Scan for the cell matching the given text and deliver its (x, y) coordinate at center. 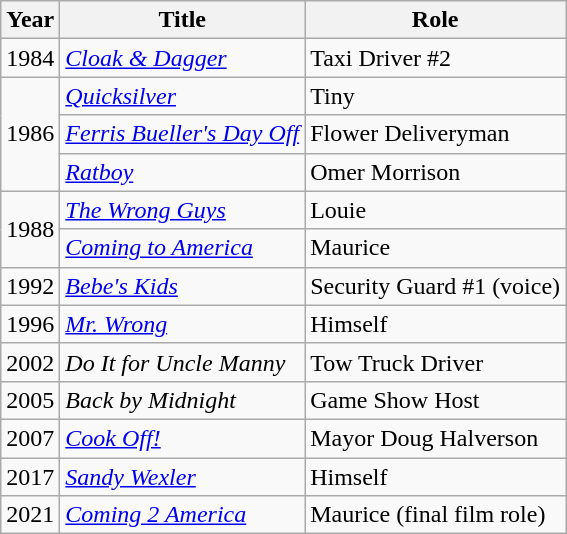
2017 (30, 477)
Security Guard #1 (voice) (436, 286)
Role (436, 20)
Coming to America (182, 248)
Cloak & Dagger (182, 58)
1996 (30, 324)
Louie (436, 210)
Omer Morrison (436, 172)
Ferris Bueller's Day Off (182, 134)
Bebe's Kids (182, 286)
Taxi Driver #2 (436, 58)
Year (30, 20)
2021 (30, 515)
Coming 2 America (182, 515)
2002 (30, 362)
Ratboy (182, 172)
1984 (30, 58)
Sandy Wexler (182, 477)
Quicksilver (182, 96)
Mr. Wrong (182, 324)
Mayor Doug Halverson (436, 438)
Do It for Uncle Manny (182, 362)
2005 (30, 400)
Tiny (436, 96)
1992 (30, 286)
1986 (30, 134)
Maurice (final film role) (436, 515)
The Wrong Guys (182, 210)
Flower Deliveryman (436, 134)
1988 (30, 229)
Cook Off! (182, 438)
2007 (30, 438)
Game Show Host (436, 400)
Back by Midnight (182, 400)
Title (182, 20)
Tow Truck Driver (436, 362)
Maurice (436, 248)
